Determine the (X, Y) coordinate at the center of the cell enclosing the given text.  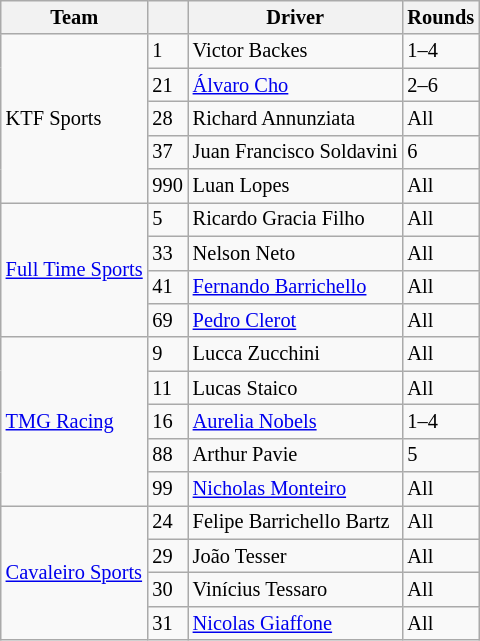
Rounds (440, 17)
30 (168, 589)
Vinícius Tessaro (296, 589)
21 (168, 85)
Luan Lopes (296, 186)
99 (168, 489)
Lucas Staico (296, 388)
Juan Francisco Soldavini (296, 152)
Álvaro Cho (296, 85)
29 (168, 556)
Team (74, 17)
Arthur Pavie (296, 455)
69 (168, 320)
16 (168, 421)
31 (168, 623)
2–6 (440, 85)
11 (168, 388)
TMG Racing (74, 421)
37 (168, 152)
João Tesser (296, 556)
Ricardo Gracia Filho (296, 219)
Nicholas Monteiro (296, 489)
Richard Annunziata (296, 118)
Aurelia Nobels (296, 421)
Full Time Sports (74, 270)
Cavaleiro Sports (74, 572)
Pedro Clerot (296, 320)
Nicolas Giaffone (296, 623)
Driver (296, 17)
9 (168, 354)
Nelson Neto (296, 253)
41 (168, 287)
88 (168, 455)
Felipe Barrichello Bartz (296, 522)
Victor Backes (296, 51)
1 (168, 51)
Fernando Barrichello (296, 287)
KTF Sports (74, 118)
28 (168, 118)
990 (168, 186)
6 (440, 152)
33 (168, 253)
24 (168, 522)
Lucca Zucchini (296, 354)
